Extract the (x, y) coordinate from the center of the cell holding the provided text.  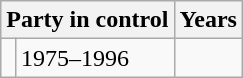
Party in control (88, 20)
1975–1996 (94, 58)
Years (208, 20)
